Pinpoint the cell where the given text exists, returning its (X, Y) midpoint coordinate. 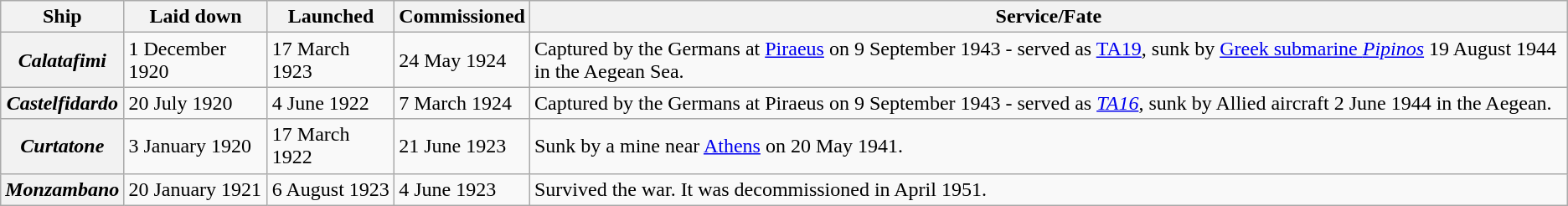
3 January 1920 (196, 146)
Survived the war. It was decommissioned in April 1951. (1049, 189)
24 May 1924 (462, 60)
Launched (330, 17)
1 December 1920 (196, 60)
Laid down (196, 17)
4 June 1923 (462, 189)
Curtatone (62, 146)
7 March 1924 (462, 103)
Castelfidardo (62, 103)
Captured by the Germans at Piraeus on 9 September 1943 - served as TA16, sunk by Allied aircraft 2 June 1944 in the Aegean. (1049, 103)
Monzambano (62, 189)
Sunk by a mine near Athens on 20 May 1941. (1049, 146)
Calatafimi (62, 60)
6 August 1923 (330, 189)
Commissioned (462, 17)
4 June 1922 (330, 103)
20 July 1920 (196, 103)
Captured by the Germans at Piraeus on 9 September 1943 - served as TA19, sunk by Greek submarine Pipinos 19 August 1944 in the Aegean Sea. (1049, 60)
20 January 1921 (196, 189)
17 March 1922 (330, 146)
17 March 1923 (330, 60)
Ship (62, 17)
Service/Fate (1049, 17)
21 June 1923 (462, 146)
